For the text-containing cell, return its midpoint in (x, y) coordinate format. 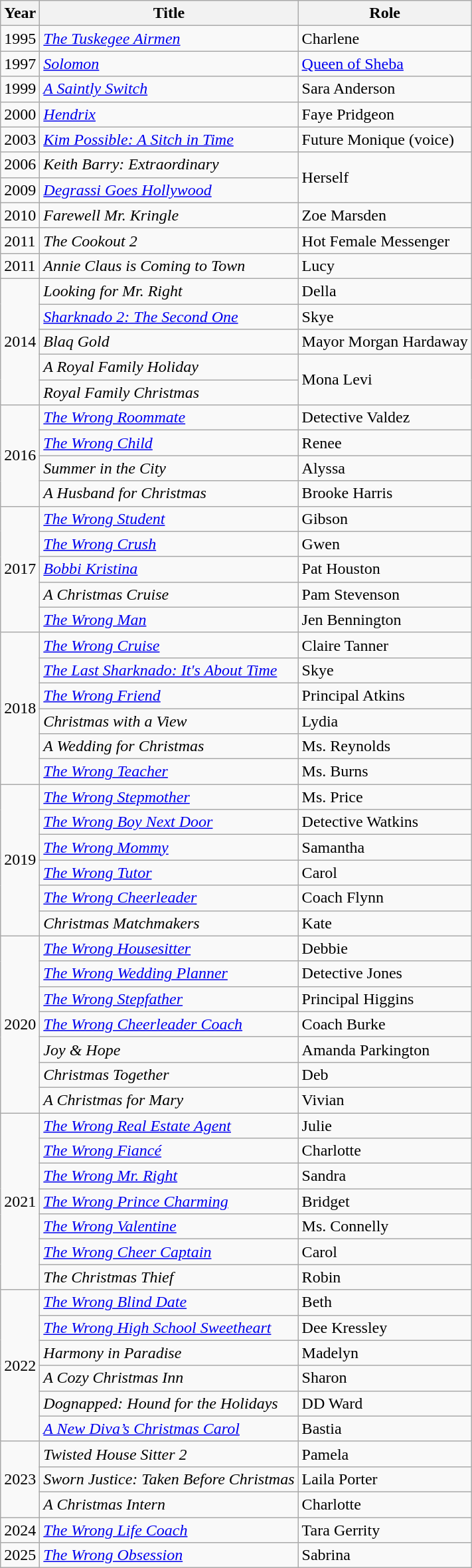
Looking for Mr. Right (169, 291)
The Wrong Mr. Right (169, 1176)
Bobbi Kristina (169, 569)
Bridget (385, 1201)
DD Ward (385, 1403)
Queen of Sheba (385, 64)
2009 (20, 190)
The Wrong Mommy (169, 847)
Madelyn (385, 1353)
The Wrong Man (169, 620)
Robin (385, 1277)
The Wrong Obsession (169, 1555)
The Wrong Child (169, 443)
Farewell Mr. Kringle (169, 215)
Ms. Price (385, 797)
2025 (20, 1555)
Title (169, 13)
Principal Higgins (385, 999)
2023 (20, 1479)
Harmony in Paradise (169, 1353)
Renee (385, 443)
Pat Houston (385, 569)
Dee Kressley (385, 1328)
Royal Family Christmas (169, 392)
Julie (385, 1126)
Bastia (385, 1429)
The Wrong Blind Date (169, 1302)
The Wrong Cruise (169, 645)
Brooke Harris (385, 493)
Amanda Parkington (385, 1049)
Kate (385, 923)
Ms. Connelly (385, 1227)
Della (385, 291)
The Wrong Life Coach (169, 1529)
Deb (385, 1075)
A Christmas for Mary (169, 1100)
The Wrong Stepfather (169, 999)
2020 (20, 1024)
Blaq Gold (169, 342)
The Wrong Stepmother (169, 797)
The Wrong High School Sweetheart (169, 1328)
A Royal Family Holiday (169, 367)
Lydia (385, 721)
Principal Atkins (385, 695)
The Wrong Fiancé (169, 1151)
The Wrong Crush (169, 544)
Laila Porter (385, 1479)
Claire Tanner (385, 645)
The Wrong Cheerleader (169, 898)
A Wedding for Christmas (169, 746)
Coach Flynn (385, 898)
2016 (20, 456)
Kim Possible: A Sitch in Time (169, 139)
Hendrix (169, 114)
2017 (20, 569)
Role (385, 13)
Detective Valdez (385, 418)
The Wrong Teacher (169, 772)
Joy & Hope (169, 1049)
Solomon (169, 64)
Zoe Marsden (385, 215)
Sharknado 2: The Second One (169, 317)
A Christmas Cruise (169, 594)
Tara Gerrity (385, 1529)
The Wrong Tutor (169, 873)
1997 (20, 64)
The Wrong Cheer Captain (169, 1252)
Sworn Justice: Taken Before Christmas (169, 1479)
Mayor Morgan Hardaway (385, 342)
The Wrong Student (169, 519)
Degrassi Goes Hollywood (169, 190)
The Wrong Housesitter (169, 948)
Sharon (385, 1378)
Vivian (385, 1100)
Detective Watkins (385, 822)
2003 (20, 139)
Year (20, 13)
1995 (20, 39)
2022 (20, 1365)
Ms. Burns (385, 772)
The Christmas Thief (169, 1277)
Future Monique (voice) (385, 139)
Ms. Reynolds (385, 746)
A Husband for Christmas (169, 493)
2024 (20, 1529)
Christmas Matchmakers (169, 923)
The Wrong Cheerleader Coach (169, 1024)
Beth (385, 1302)
Hot Female Messenger (385, 240)
Mona Levi (385, 380)
A New Diva’s Christmas Carol (169, 1429)
The Wrong Friend (169, 695)
Pamela (385, 1454)
2000 (20, 114)
Charlene (385, 39)
Jen Bennington (385, 620)
Debbie (385, 948)
The Cookout 2 (169, 240)
Christmas Together (169, 1075)
Gwen (385, 544)
2006 (20, 165)
The Wrong Roommate (169, 418)
Gibson (385, 519)
Samantha (385, 847)
Christmas with a View (169, 721)
Summer in the City (169, 468)
2014 (20, 341)
A Cozy Christmas Inn (169, 1378)
The Tuskegee Airmen (169, 39)
Dognapped: Hound for the Holidays (169, 1403)
Herself (385, 177)
Twisted House Sitter 2 (169, 1454)
The Wrong Wedding Planner (169, 974)
2019 (20, 860)
Sandra (385, 1176)
The Last Sharknado: It's About Time (169, 670)
Faye Pridgeon (385, 114)
A Christmas Intern (169, 1504)
Sabrina (385, 1555)
Detective Jones (385, 974)
Keith Barry: Extraordinary (169, 165)
The Wrong Real Estate Agent (169, 1126)
The Wrong Prince Charming (169, 1201)
Pam Stevenson (385, 594)
Lucy (385, 266)
The Wrong Valentine (169, 1227)
The Wrong Boy Next Door (169, 822)
Sara Anderson (385, 89)
Annie Claus is Coming to Town (169, 266)
A Saintly Switch (169, 89)
1999 (20, 89)
2010 (20, 215)
Alyssa (385, 468)
Coach Burke (385, 1024)
2018 (20, 708)
2021 (20, 1201)
